Extract the (x, y) coordinate from the center of the cell holding the provided text.  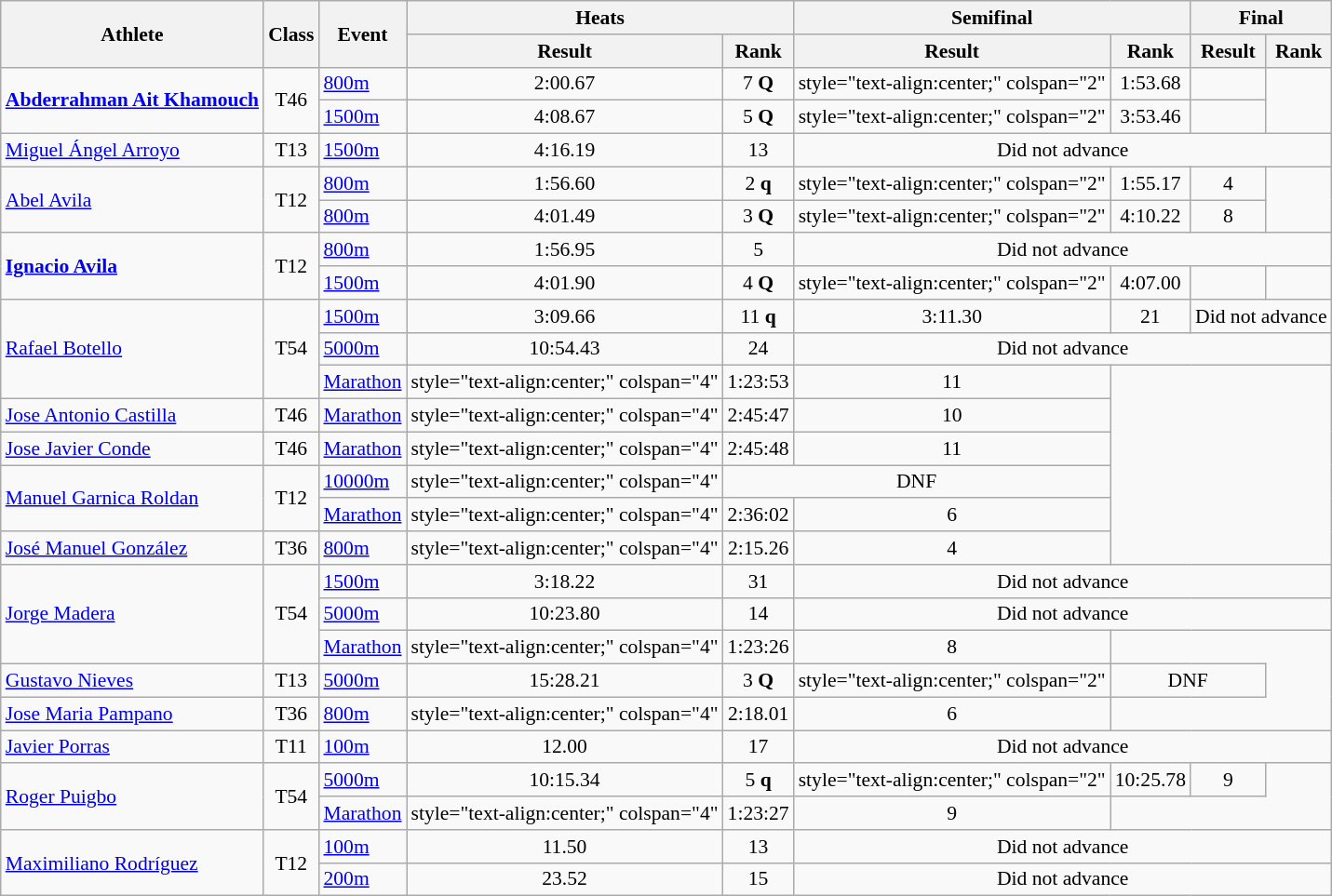
Semifinal (992, 18)
5 q (759, 781)
Jose Javier Conde (132, 448)
2:18.01 (759, 714)
Rafael Botello (132, 350)
Javier Porras (132, 747)
12.00 (564, 747)
Jorge Madera (132, 614)
1:23:26 (759, 648)
Jose Antonio Castilla (132, 416)
2:15.26 (759, 548)
1:23:53 (759, 382)
Jose Maria Pampano (132, 714)
Ignacio Avila (132, 266)
2:45:47 (759, 416)
1:53.68 (1150, 84)
3:11.30 (952, 316)
10:25.78 (1150, 781)
23.52 (564, 879)
Gustavo Nieves (132, 681)
3:09.66 (564, 316)
Manuel Garnica Roldan (132, 499)
Event (362, 33)
15:28.21 (564, 681)
1:56.60 (564, 183)
4:07.00 (1150, 283)
José Manuel González (132, 548)
Abderrahman Ait Khamouch (132, 100)
11.50 (564, 847)
Roger Puigbo (132, 796)
2:45:48 (759, 448)
Class (290, 33)
10:54.43 (564, 349)
Final (1261, 18)
Athlete (132, 33)
5 (759, 250)
T11 (290, 747)
4:16.19 (564, 151)
15 (759, 879)
4:01.90 (564, 283)
10 (952, 416)
3:18.22 (564, 582)
2 q (759, 183)
10000m (362, 482)
4:10.22 (1150, 217)
2:36:02 (759, 515)
4:08.67 (564, 117)
17 (759, 747)
5 Q (759, 117)
2:00.67 (564, 84)
Abel Avila (132, 199)
4:01.49 (564, 217)
14 (759, 614)
31 (759, 582)
10:15.34 (564, 781)
4 Q (759, 283)
24 (759, 349)
7 Q (759, 84)
1:55.17 (1150, 183)
10:23.80 (564, 614)
Maximiliano Rodríguez (132, 863)
11 q (759, 316)
1:56.95 (564, 250)
3:53.46 (1150, 117)
21 (1150, 316)
Miguel Ángel Arroyo (132, 151)
200m (362, 879)
1:23:27 (759, 813)
Heats (599, 18)
